For the text-containing cell, return its midpoint in (x, y) coordinate format. 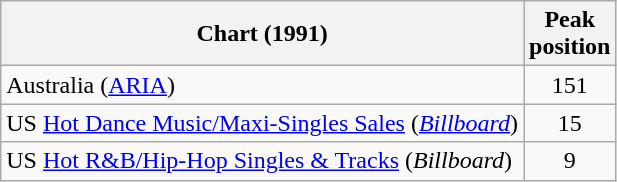
Chart (1991) (262, 34)
US Hot R&B/Hip-Hop Singles & Tracks (Billboard) (262, 161)
15 (570, 123)
9 (570, 161)
Australia (ARIA) (262, 85)
US Hot Dance Music/Maxi-Singles Sales (Billboard) (262, 123)
Peakposition (570, 34)
151 (570, 85)
